Return the (x, y) coordinate for the center point of the cell that contains the specified text.  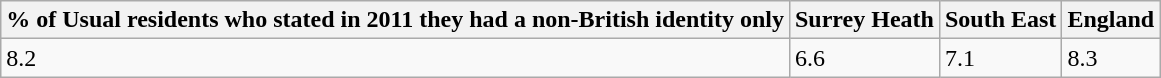
South East (1000, 20)
% of Usual residents who stated in 2011 they had a non-British identity only (396, 20)
8.2 (396, 58)
6.6 (864, 58)
8.3 (1111, 58)
Surrey Heath (864, 20)
7.1 (1000, 58)
England (1111, 20)
